Determine the [x, y] coordinate at the center of the cell enclosing the given text.  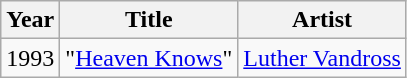
Artist [322, 20]
Year [30, 20]
"Heaven Knows" [149, 58]
Title [149, 20]
Luther Vandross [322, 58]
1993 [30, 58]
